Determine the [x, y] coordinate at the center of the cell enclosing the given text.  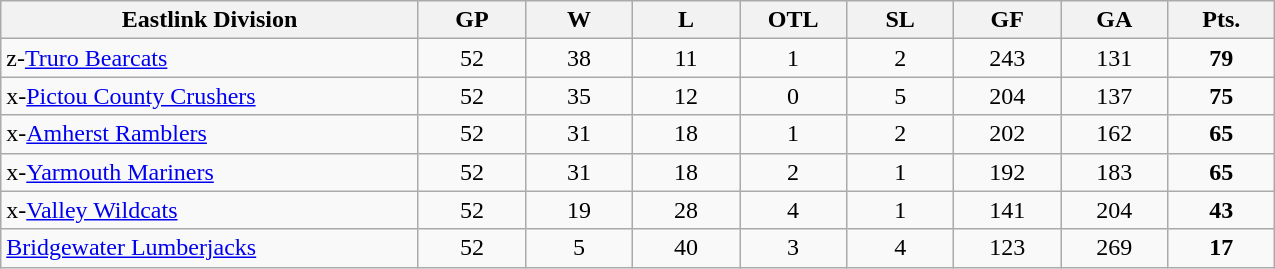
SL [900, 20]
43 [1222, 210]
OTL [794, 20]
183 [1114, 172]
11 [686, 58]
GA [1114, 20]
40 [686, 248]
W [578, 20]
38 [578, 58]
Bridgewater Lumberjacks [210, 248]
243 [1008, 58]
z-Truro Bearcats [210, 58]
123 [1008, 248]
35 [578, 96]
28 [686, 210]
x-Amherst Ramblers [210, 134]
79 [1222, 58]
12 [686, 96]
GP [472, 20]
131 [1114, 58]
3 [794, 248]
17 [1222, 248]
192 [1008, 172]
162 [1114, 134]
0 [794, 96]
x-Yarmouth Mariners [210, 172]
Eastlink Division [210, 20]
19 [578, 210]
L [686, 20]
x-Valley Wildcats [210, 210]
Pts. [1222, 20]
75 [1222, 96]
x-Pictou County Crushers [210, 96]
202 [1008, 134]
141 [1008, 210]
GF [1008, 20]
137 [1114, 96]
269 [1114, 248]
